Locate the cell with the specified text and output its [x, y] center coordinate. 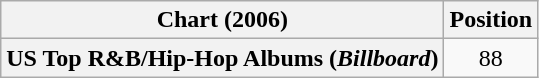
US Top R&B/Hip-Hop Albums (Billboard) [222, 58]
Position [491, 20]
Chart (2006) [222, 20]
88 [491, 58]
